Return the [x, y] coordinate for the center point of the cell that contains the specified text.  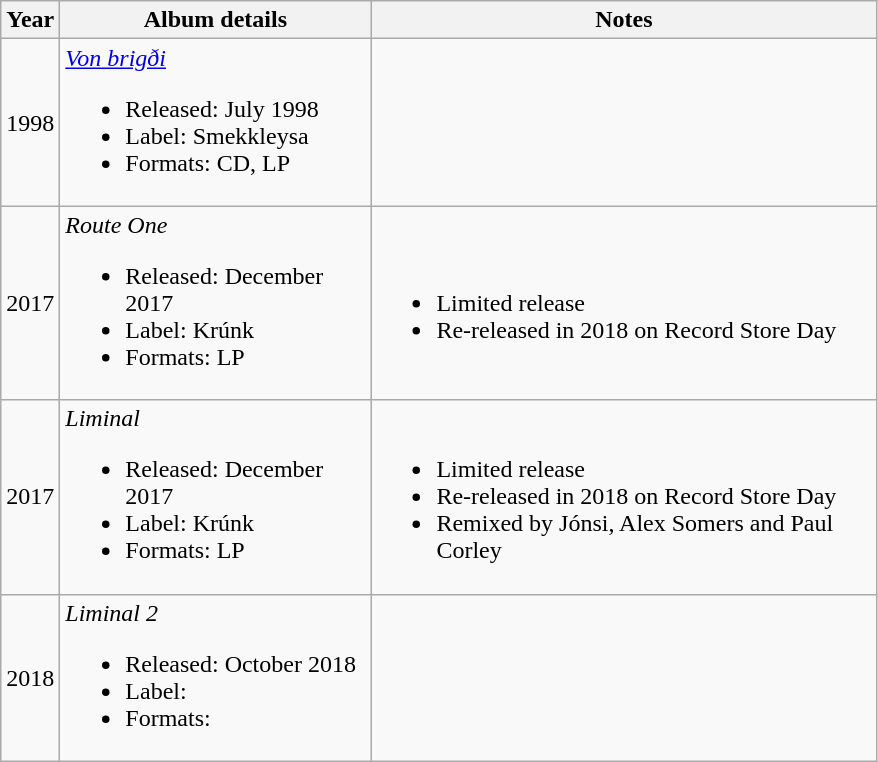
Route OneReleased: December 2017Label: KrúnkFormats: LP [216, 303]
Year [30, 20]
Limited releaseRe-released in 2018 on Record Store DayRemixed by Jónsi, Alex Somers and Paul Corley [624, 497]
Limited releaseRe-released in 2018 on Record Store Day [624, 303]
LiminalReleased: December 2017Label: KrúnkFormats: LP [216, 497]
1998 [30, 122]
Notes [624, 20]
2018 [30, 678]
Von brigðiReleased: July 1998Label: SmekkleysaFormats: CD, LP [216, 122]
Album details [216, 20]
Liminal 2Released: October 2018Label:Formats: [216, 678]
